Return the (x, y) coordinate for the center point of the cell that contains the specified text.  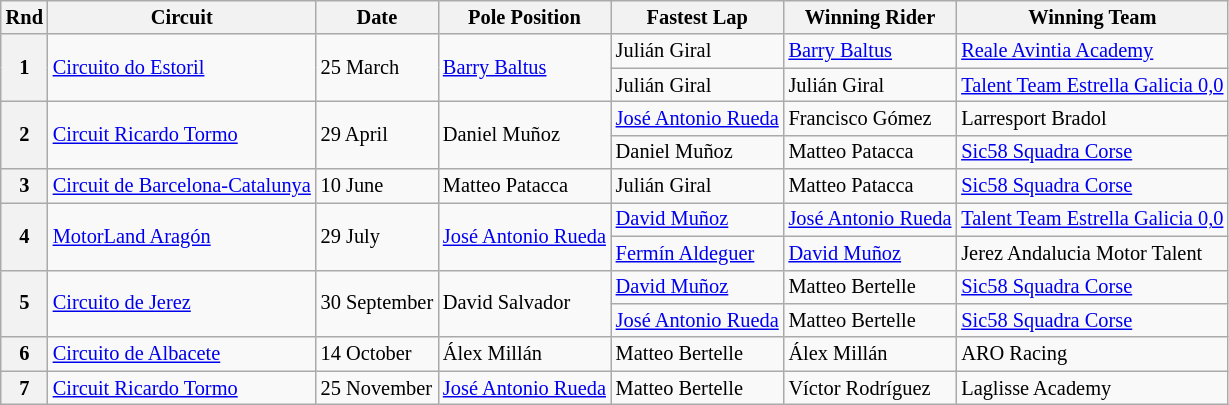
6 (24, 354)
3 (24, 186)
ARO Racing (1092, 354)
Circuit (182, 17)
Date (377, 17)
25 November (377, 388)
Fermín Aldeguer (698, 253)
Circuito de Albacete (182, 354)
Víctor Rodríguez (870, 388)
Larresport Bradol (1092, 118)
29 April (377, 134)
Reale Avintia Academy (1092, 51)
Rnd (24, 17)
Pole Position (524, 17)
MotorLand Aragón (182, 236)
4 (24, 236)
Circuito do Estoril (182, 68)
Circuito de Jerez (182, 304)
10 June (377, 186)
25 March (377, 68)
Fastest Lap (698, 17)
Circuit de Barcelona-Catalunya (182, 186)
1 (24, 68)
5 (24, 304)
7 (24, 388)
Francisco Gómez (870, 118)
David Salvador (524, 304)
Laglisse Academy (1092, 388)
30 September (377, 304)
Winning Rider (870, 17)
2 (24, 134)
14 October (377, 354)
Winning Team (1092, 17)
29 July (377, 236)
Jerez Andalucia Motor Talent (1092, 253)
